Extract the [x, y] coordinate from the center of the cell holding the provided text.  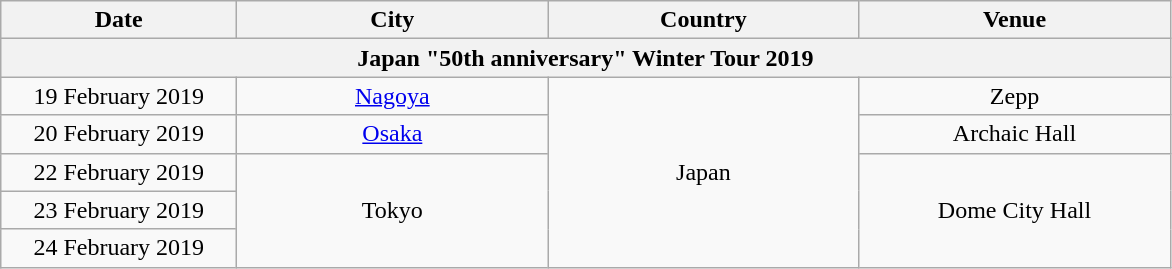
Venue [1014, 20]
Japan "50th anniversary" Winter Tour 2019 [586, 58]
19 February 2019 [119, 96]
Archaic Hall [1014, 134]
23 February 2019 [119, 210]
City [392, 20]
Japan [704, 172]
Date [119, 20]
Osaka [392, 134]
Dome City Hall [1014, 210]
24 February 2019 [119, 248]
Country [704, 20]
20 February 2019 [119, 134]
22 February 2019 [119, 172]
Tokyo [392, 210]
Nagoya [392, 96]
Zepp [1014, 96]
